Find where the given text appears and provide that cell's center as [X, Y] coordinate. 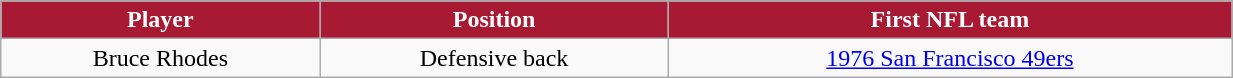
Defensive back [494, 58]
First NFL team [950, 20]
Bruce Rhodes [160, 58]
Player [160, 20]
Position [494, 20]
1976 San Francisco 49ers [950, 58]
